Find where the given text appears and provide that cell's center as (X, Y) coordinate. 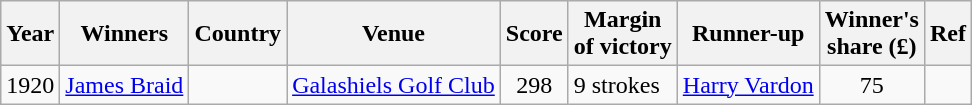
9 strokes (622, 85)
1920 (30, 85)
Ref (948, 34)
Galashiels Golf Club (394, 85)
Score (534, 34)
Venue (394, 34)
Runner-up (748, 34)
Winners (124, 34)
James Braid (124, 85)
Harry Vardon (748, 85)
Country (238, 34)
Year (30, 34)
Marginof victory (622, 34)
Winner'sshare (£) (872, 34)
298 (534, 85)
75 (872, 85)
